Capture the cell that displays the provided text and extract its (x, y) central coordinate. 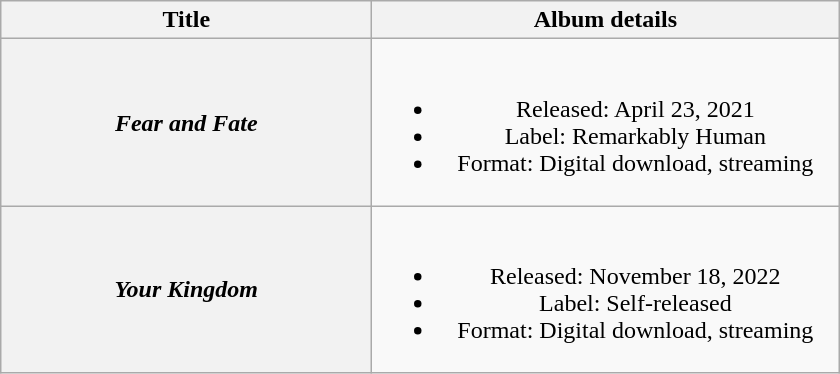
Fear and Fate (186, 122)
Released: November 18, 2022Label: Self-releasedFormat: Digital download, streaming (606, 290)
Album details (606, 20)
Title (186, 20)
Your Kingdom (186, 290)
Released: April 23, 2021Label: Remarkably HumanFormat: Digital download, streaming (606, 122)
